Scan for the cell matching the given text and deliver its (x, y) coordinate at center. 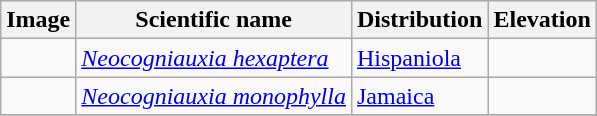
Distribution (419, 20)
Image (38, 20)
Hispaniola (419, 58)
Neocogniauxia hexaptera (214, 58)
Neocogniauxia monophylla (214, 96)
Elevation (542, 20)
Scientific name (214, 20)
Jamaica (419, 96)
